Scan for the cell matching the given text and deliver its (X, Y) coordinate at center. 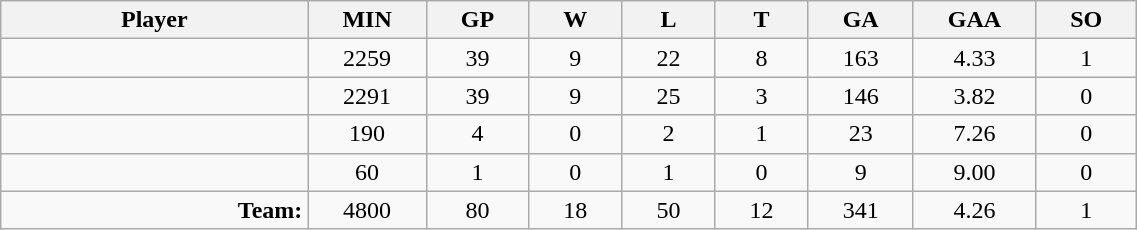
7.26 (974, 134)
3.82 (974, 96)
Team: (154, 210)
GA (860, 20)
146 (860, 96)
163 (860, 58)
2 (668, 134)
2259 (367, 58)
341 (860, 210)
8 (762, 58)
25 (668, 96)
190 (367, 134)
9.00 (974, 172)
GP (477, 20)
4.33 (974, 58)
3 (762, 96)
GAA (974, 20)
4 (477, 134)
T (762, 20)
2291 (367, 96)
L (668, 20)
22 (668, 58)
23 (860, 134)
SO (1086, 20)
4800 (367, 210)
W (576, 20)
MIN (367, 20)
4.26 (974, 210)
80 (477, 210)
50 (668, 210)
Player (154, 20)
12 (762, 210)
18 (576, 210)
60 (367, 172)
